For the text-containing cell, return its midpoint in [X, Y] coordinate format. 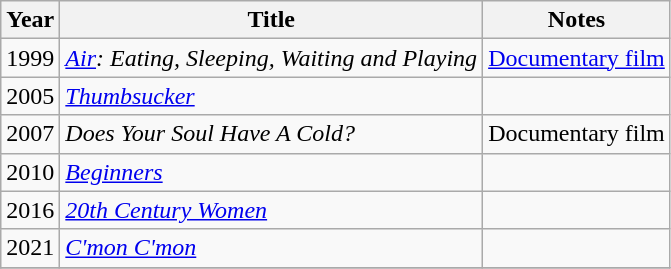
C'mon C'mon [272, 248]
Year [30, 20]
2007 [30, 134]
Air: Eating, Sleeping, Waiting and Playing [272, 58]
Title [272, 20]
Beginners [272, 172]
20th Century Women [272, 210]
Notes [577, 20]
1999 [30, 58]
Thumbsucker [272, 96]
2010 [30, 172]
2016 [30, 210]
2005 [30, 96]
Does Your Soul Have A Cold? [272, 134]
2021 [30, 248]
